Provide the [x, y] coordinate of the cell's center where the given text is located.  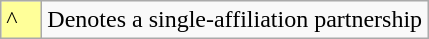
Denotes a single-affiliation partnership [235, 20]
^ [22, 20]
